Capture the cell that displays the provided text and extract its [x, y] central coordinate. 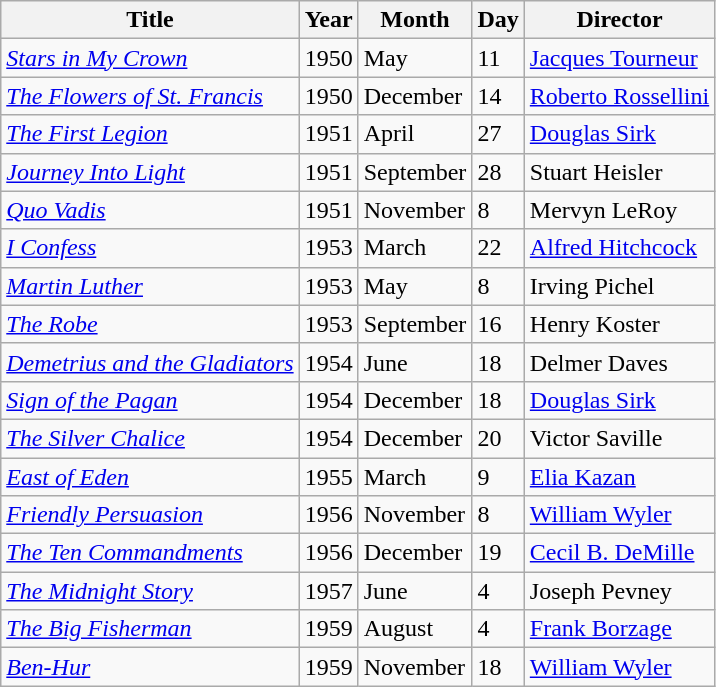
11 [498, 58]
Martin Luther [150, 286]
Irving Pichel [619, 286]
Victor Saville [619, 438]
Friendly Persuasion [150, 515]
The Silver Chalice [150, 438]
Director [619, 20]
Frank Borzage [619, 629]
1957 [328, 591]
27 [498, 134]
Quo Vadis [150, 210]
April [415, 134]
Title [150, 20]
Month [415, 20]
Alfred Hitchcock [619, 248]
Roberto Rossellini [619, 96]
Mervyn LeRoy [619, 210]
The Ten Commandments [150, 553]
Elia Kazan [619, 477]
Henry Koster [619, 324]
The Big Fisherman [150, 629]
Sign of the Pagan [150, 400]
The First Legion [150, 134]
28 [498, 172]
Year [328, 20]
The Flowers of St. Francis [150, 96]
Cecil B. DeMille [619, 553]
The Robe [150, 324]
Joseph Pevney [619, 591]
9 [498, 477]
Journey Into Light [150, 172]
August [415, 629]
Ben-Hur [150, 667]
14 [498, 96]
I Confess [150, 248]
Demetrius and the Gladiators [150, 362]
Stuart Heisler [619, 172]
1955 [328, 477]
Stars in My Crown [150, 58]
22 [498, 248]
Jacques Tourneur [619, 58]
The Midnight Story [150, 591]
Day [498, 20]
19 [498, 553]
Delmer Daves [619, 362]
16 [498, 324]
East of Eden [150, 477]
20 [498, 438]
